For the text-containing cell, return its midpoint in [x, y] coordinate format. 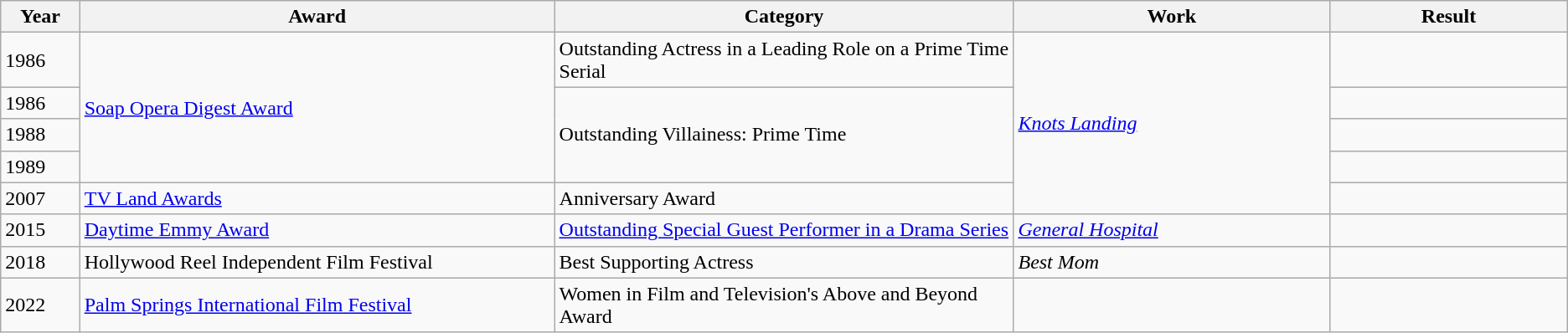
Outstanding Special Guest Performer in a Drama Series [784, 230]
2018 [40, 262]
General Hospital [1172, 230]
Hollywood Reel Independent Film Festival [317, 262]
2015 [40, 230]
Award [317, 17]
2007 [40, 198]
Category [784, 17]
Best Mom [1172, 262]
Outstanding Villainess: Prime Time [784, 135]
TV Land Awards [317, 198]
Women in Film and Television's Above and Beyond Award [784, 305]
Soap Opera Digest Award [317, 107]
Best Supporting Actress [784, 262]
Palm Springs International Film Festival [317, 305]
Outstanding Actress in a Leading Role on a Prime Time Serial [784, 60]
1988 [40, 135]
2022 [40, 305]
Anniversary Award [784, 198]
1989 [40, 166]
Result [1449, 17]
Year [40, 17]
Daytime Emmy Award [317, 230]
Knots Landing [1172, 124]
Work [1172, 17]
